Output the (X, Y) coordinate of the center of the cell containing the given text.  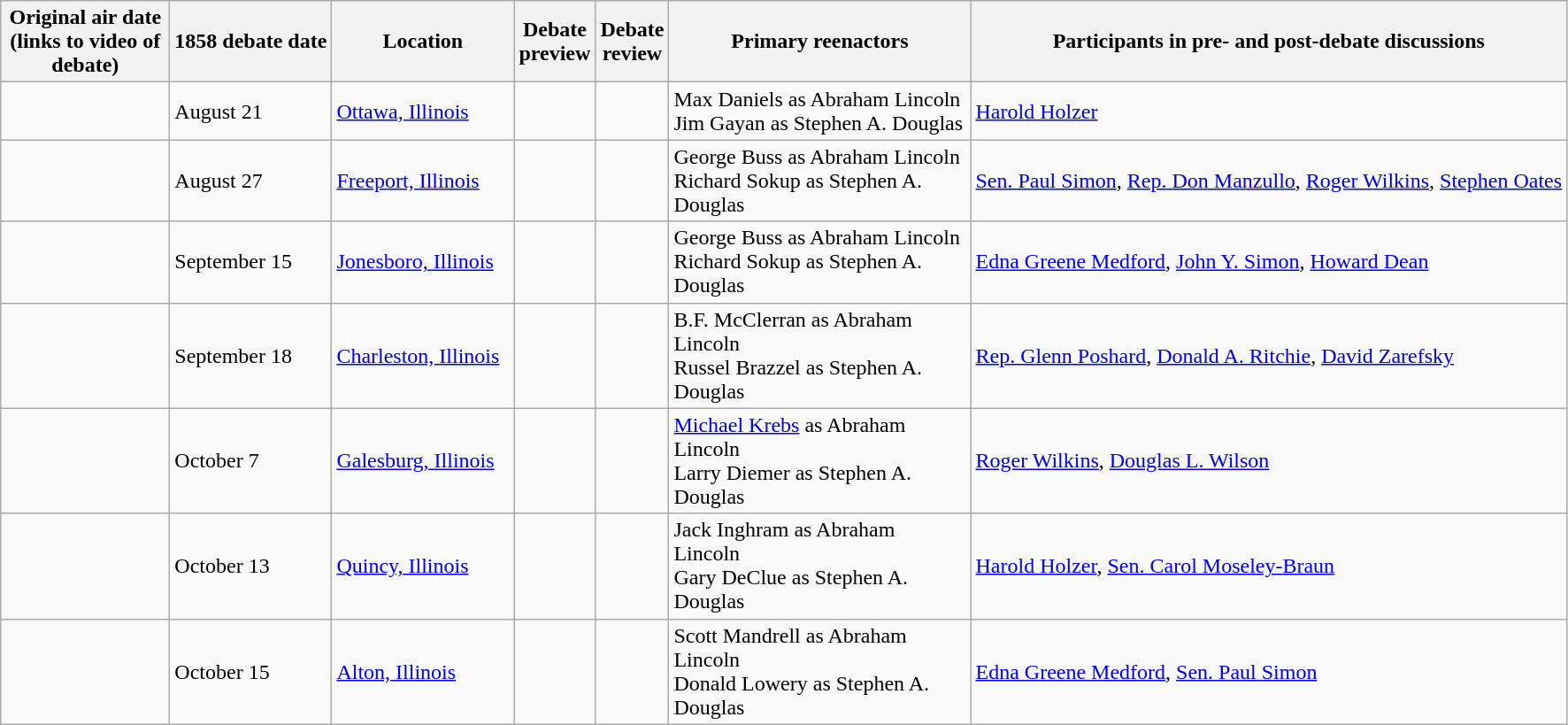
Debatepreview (555, 42)
Debatereview (632, 42)
Rep. Glenn Poshard, Donald A. Ritchie, David Zarefsky (1269, 356)
September 18 (251, 356)
Max Daniels as Abraham LincolnJim Gayan as Stephen A. Douglas (819, 112)
August 21 (251, 112)
Freeport, Illinois (423, 181)
Sen. Paul Simon, Rep. Don Manzullo, Roger Wilkins, Stephen Oates (1269, 181)
Jack Inghram as Abraham LincolnGary DeClue as Stephen A. Douglas (819, 567)
B.F. McClerran as Abraham LincolnRussel Brazzel as Stephen A. Douglas (819, 356)
October 13 (251, 567)
Jonesboro, Illinois (423, 262)
Location (423, 42)
Primary reenactors (819, 42)
September 15 (251, 262)
Charleston, Illinois (423, 356)
Quincy, Illinois (423, 567)
Michael Krebs as Abraham LincolnLarry Diemer as Stephen A. Douglas (819, 460)
1858 debate date (251, 42)
Alton, Illinois (423, 671)
Ottawa, Illinois (423, 112)
Edna Greene Medford, Sen. Paul Simon (1269, 671)
August 27 (251, 181)
Scott Mandrell as Abraham LincolnDonald Lowery as Stephen A. Douglas (819, 671)
October 7 (251, 460)
Original air date(links to video of debate) (85, 42)
October 15 (251, 671)
Harold Holzer, Sen. Carol Moseley-Braun (1269, 567)
Harold Holzer (1269, 112)
Edna Greene Medford, John Y. Simon, Howard Dean (1269, 262)
Roger Wilkins, Douglas L. Wilson (1269, 460)
Participants in pre- and post-debate discussions (1269, 42)
Galesburg, Illinois (423, 460)
